Determine the [x, y] coordinate at the center of the cell enclosing the given text.  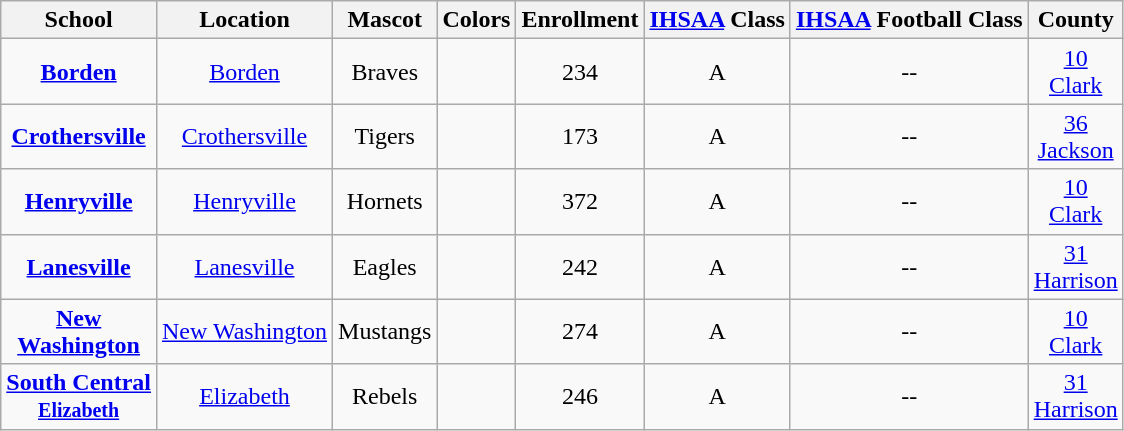
Hornets [385, 202]
234 [580, 72]
IHSAA Football Class [909, 20]
Elizabeth [244, 396]
372 [580, 202]
246 [580, 396]
Colors [476, 20]
36 Jackson [1076, 136]
County [1076, 20]
Rebels [385, 396]
173 [580, 136]
Braves [385, 72]
Eagles [385, 266]
Location [244, 20]
IHSAA Class [717, 20]
Mascot [385, 20]
South Central Elizabeth [79, 396]
School [79, 20]
Mustangs [385, 332]
Tigers [385, 136]
242 [580, 266]
274 [580, 332]
Enrollment [580, 20]
